Output the [x, y] coordinate of the center of the cell containing the given text.  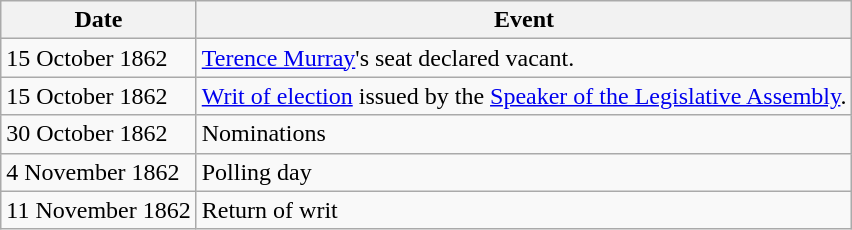
Polling day [524, 172]
30 October 1862 [98, 134]
Return of writ [524, 210]
11 November 1862 [98, 210]
Writ of election issued by the Speaker of the Legislative Assembly. [524, 96]
Terence Murray's seat declared vacant. [524, 58]
4 November 1862 [98, 172]
Date [98, 20]
Event [524, 20]
Nominations [524, 134]
